Scan for the cell matching the given text and deliver its (x, y) coordinate at center. 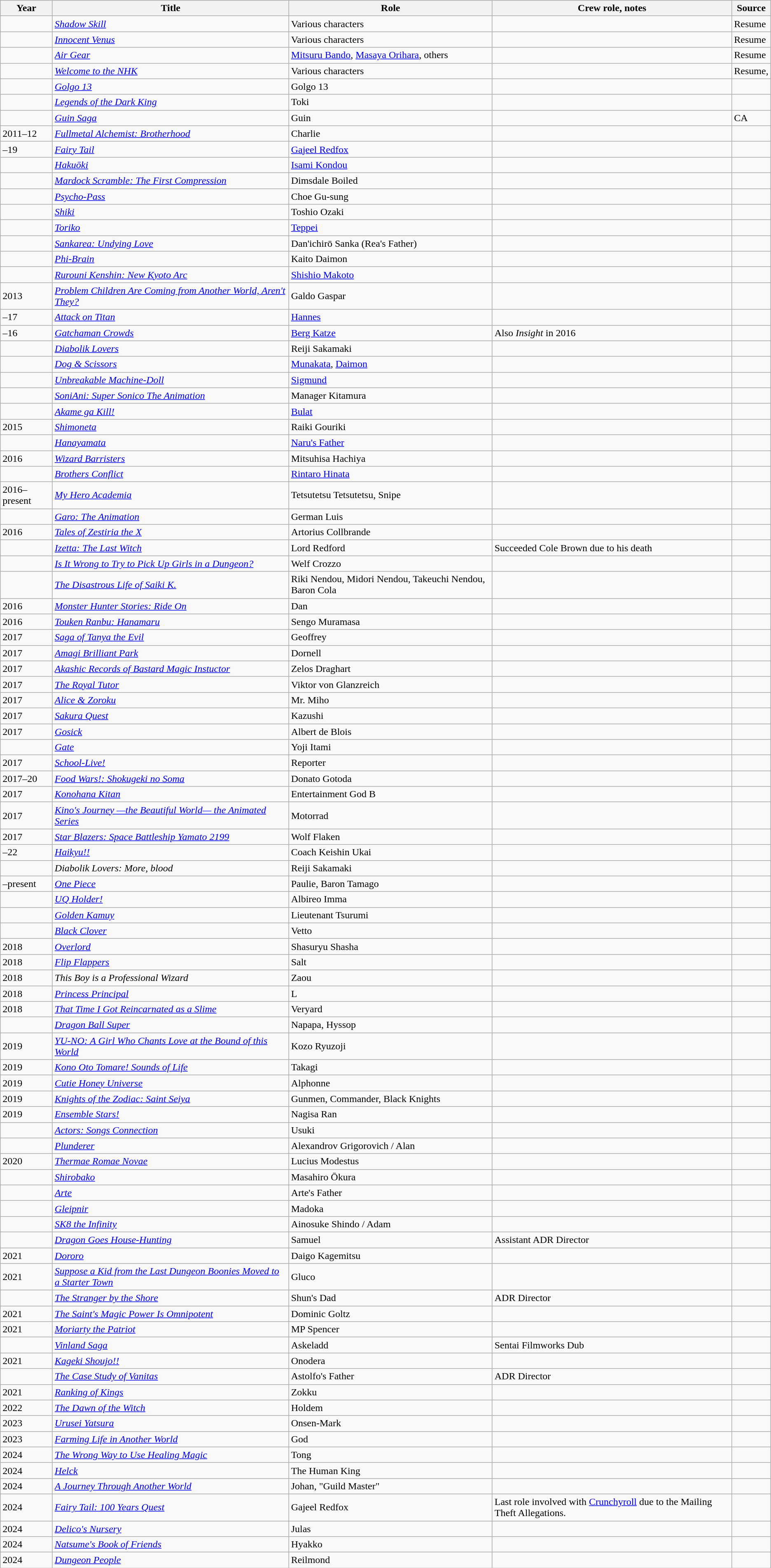
Plunderer (171, 1146)
Viktor von Glanzreich (390, 684)
Shasuryu Shasha (390, 946)
Julas (390, 1529)
CA (751, 118)
The Wrong Way to Use Healing Magic (171, 1455)
Isami Kondou (390, 165)
–17 (26, 317)
SoniAni: Super Sonico The Animation (171, 396)
Kino's Journey —the Beautiful World— the Animated Series (171, 816)
Problem Children Are Coming from Another World, Aren't They? (171, 296)
One Piece (171, 884)
Crew role, notes (612, 8)
Yoji Itami (390, 747)
Shirobako (171, 1177)
Sigmund (390, 380)
Wolf Flaken (390, 837)
Dimsdale Boiled (390, 180)
Knights of the Zodiac: Saint Seiya (171, 1099)
The Disastrous Life of Saiki K. (171, 585)
The Human King (390, 1470)
–22 (26, 852)
Role (390, 8)
2020 (26, 1161)
My Hero Academia (171, 495)
MP Spencer (390, 1329)
Mitsuru Bando, Masaya Orihara, others (390, 55)
Samuel (390, 1240)
–16 (26, 333)
Takagi (390, 1067)
Masahiro Ōkura (390, 1177)
Geoffrey (390, 637)
Paulie, Baron Tamago (390, 884)
Choe Gu-sung (390, 197)
Shun's Dad (390, 1298)
Legends of the Dark King (171, 102)
Garo: The Animation (171, 517)
Daigo Kagemitsu (390, 1255)
Wizard Barristers (171, 459)
Ensemble Stars! (171, 1114)
Gosick (171, 731)
Dog & Scissors (171, 364)
Mardock Scramble: The First Compression (171, 180)
–19 (26, 149)
Astolfo's Father (390, 1376)
2015 (26, 427)
Hyakko (390, 1545)
Munakata, Daimon (390, 364)
Donato Gotoda (390, 779)
Hanayamata (171, 442)
Shimoneta (171, 427)
Gleipnir (171, 1208)
Welcome to the NHK (171, 71)
Innocent Venus (171, 40)
Johan, "Guild Master" (390, 1486)
Saga of Tanya the Evil (171, 637)
Zelos Draghart (390, 669)
Also Insight in 2016 (612, 333)
Kazushi (390, 716)
Guin (390, 118)
Usuki (390, 1130)
Berg Katze (390, 333)
L (390, 993)
Suppose a Kid from the Last Dungeon Boonies Moved to a Starter Town (171, 1277)
Toriko (171, 228)
Diabolik Lovers: More, blood (171, 868)
Toki (390, 102)
Is It Wrong to Try to Pick Up Girls in a Dungeon? (171, 564)
Izetta: The Last Witch (171, 548)
Hakuōki (171, 165)
Attack on Titan (171, 317)
Konohana Kitan (171, 794)
Rurouni Kenshin: New Kyoto Arc (171, 275)
SK8 the Infinity (171, 1224)
The Case Study of Vanitas (171, 1376)
Food Wars!: Shokugeki no Soma (171, 779)
Galdo Gaspar (390, 296)
Succeeded Cole Brown due to his death (612, 548)
Star Blazers: Space Battleship Yamato 2199 (171, 837)
Haikyu!! (171, 852)
Dominic Goltz (390, 1314)
Kageki Shoujo!! (171, 1361)
Rintaro Hinata (390, 474)
Air Gear (171, 55)
Shishio Makoto (390, 275)
The Royal Tutor (171, 684)
Hannes (390, 317)
Psycho-Pass (171, 197)
Dragon Ball Super (171, 1025)
Zaou (390, 978)
The Saint's Magic Power Is Omnipotent (171, 1314)
Assistant ADR Director (612, 1240)
Dornell (390, 653)
Motorrad (390, 816)
Helck (171, 1470)
Lucius Modestus (390, 1161)
Naru's Father (390, 442)
Mr. Miho (390, 700)
Entertainment God B (390, 794)
Brothers Conflict (171, 474)
YU-NO: A Girl Who Chants Love at the Bound of this World (171, 1046)
Tetsutetsu Tetsutetsu, Snipe (390, 495)
Toshio Ozaki (390, 212)
Reporter (390, 763)
Monster Hunter Stories: Ride On (171, 606)
Flip Flappers (171, 962)
Zokku (390, 1392)
Dan'ichirō Sanka (Rea's Father) (390, 243)
Sankarea: Undying Love (171, 243)
Dororo (171, 1255)
Tales of Zestiria the X (171, 532)
Alphonne (390, 1083)
Vinland Saga (171, 1345)
Dan (390, 606)
German Luis (390, 517)
Fullmetal Alchemist: Brotherhood (171, 133)
Shiki (171, 212)
Nagisa Ran (390, 1114)
Ainosuke Shindo / Adam (390, 1224)
The Stranger by the Shore (171, 1298)
2016–present (26, 495)
2013 (26, 296)
Gate (171, 747)
Sengo Muramasa (390, 622)
Holdem (390, 1408)
This Boy is a Professional Wizard (171, 978)
Phi-Brain (171, 259)
Farming Life in Another World (171, 1439)
Veryard (390, 1009)
Overlord (171, 946)
Lord Redford (390, 548)
Dragon Goes House-Hunting (171, 1240)
Unbreakable Machine-Doll (171, 380)
Moriarty the Patriot (171, 1329)
Coach Keishin Ukai (390, 852)
Actors: Songs Connection (171, 1130)
Black Clover (171, 931)
2011–12 (26, 133)
Delico's Nursery (171, 1529)
Teppei (390, 228)
Alice & Zoroku (171, 700)
Urusei Yatsura (171, 1423)
Arte (171, 1193)
That Time I Got Reincarnated as a Slime (171, 1009)
Artorius Collbrande (390, 532)
UQ Holder! (171, 899)
School-Live! (171, 763)
Sakura Quest (171, 716)
Gatchaman Crowds (171, 333)
Princess Principal (171, 993)
Source (751, 8)
Gunmen, Commander, Black Knights (390, 1099)
Napapa, Hyssop (390, 1025)
Arte's Father (390, 1193)
Mitsuhisa Hachiya (390, 459)
Onsen-Mark (390, 1423)
Albireo Imma (390, 899)
Bulat (390, 411)
Dungeon People (171, 1560)
Guin Saga (171, 118)
Welf Crozzo (390, 564)
Akame ga Kill! (171, 411)
Fairy Tail (171, 149)
–present (26, 884)
Touken Ranbu: Hanamaru (171, 622)
God (390, 1439)
Charlie (390, 133)
A Journey Through Another World (171, 1486)
Sentai Filmworks Dub (612, 1345)
Onodera (390, 1361)
Kono Oto Tomare! Sounds of Life (171, 1067)
Thermae Romae Novae (171, 1161)
Shadow Skill (171, 24)
Gluco (390, 1277)
Salt (390, 962)
Diabolik Lovers (171, 349)
Riki Nendou, Midori Nendou, Takeuchi Nendou, Baron Cola (390, 585)
Kozo Ryuzoji (390, 1046)
Amagi Brilliant Park (171, 653)
Reilmond (390, 1560)
Title (171, 8)
Fairy Tail: 100 Years Quest (171, 1507)
Cutie Honey Universe (171, 1083)
Golden Kamuy (171, 915)
Kaito Daimon (390, 259)
Alexandrov Grigorovich / Alan (390, 1146)
Natsume's Book of Friends (171, 1545)
2017–20 (26, 779)
Ranking of Kings (171, 1392)
Year (26, 8)
Raiki Gouriki (390, 427)
Resume, (751, 71)
Lieutenant Tsurumi (390, 915)
Akashic Records of Bastard Magic Instuctor (171, 669)
Manager Kitamura (390, 396)
Last role involved with Crunchyroll due to the Mailing Theft Allegations. (612, 1507)
Askeladd (390, 1345)
Tong (390, 1455)
Albert de Blois (390, 731)
The Dawn of the Witch (171, 1408)
Madoka (390, 1208)
2022 (26, 1408)
Vetto (390, 931)
